For the text-containing cell, return its midpoint in [x, y] coordinate format. 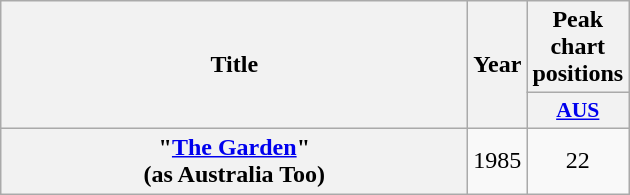
Year [498, 65]
Title [234, 65]
AUS [578, 111]
1985 [498, 160]
Peak chart positions [578, 47]
22 [578, 160]
"The Garden"(as Australia Too) [234, 160]
